Provide the [x, y] coordinate of the cell's center where the given text is located.  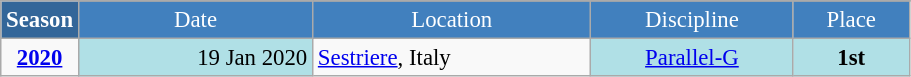
Discipline [692, 20]
Place [851, 20]
Location [452, 20]
Season [40, 20]
2020 [40, 58]
Parallel-G [692, 58]
Sestriere, Italy [452, 58]
Date [195, 20]
1st [851, 58]
19 Jan 2020 [195, 58]
